Determine the (X, Y) coordinate at the center of the cell enclosing the given text.  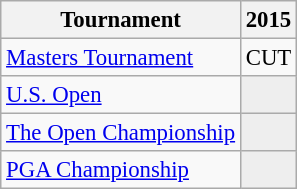
The Open Championship (121, 133)
CUT (268, 58)
U.S. Open (121, 95)
2015 (268, 20)
Masters Tournament (121, 58)
PGA Championship (121, 170)
Tournament (121, 20)
